Extract the [X, Y] coordinate from the center of the cell holding the provided text.  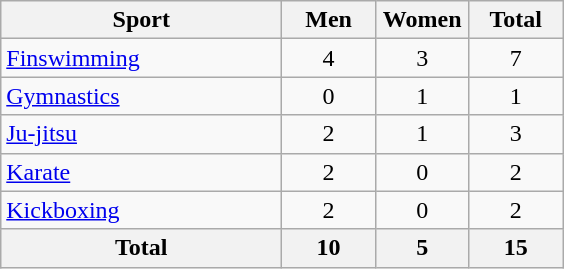
Karate [142, 172]
Finswimming [142, 58]
7 [516, 58]
Kickboxing [142, 210]
Women [422, 20]
Ju-jitsu [142, 134]
5 [422, 248]
Sport [142, 20]
15 [516, 248]
10 [329, 248]
Men [329, 20]
Gymnastics [142, 96]
4 [329, 58]
